For the text-containing cell, return its midpoint in [X, Y] coordinate format. 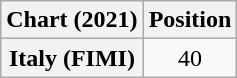
40 [190, 58]
Chart (2021) [72, 20]
Italy (FIMI) [72, 58]
Position [190, 20]
